Extract the [x, y] coordinate from the center of the cell holding the provided text.  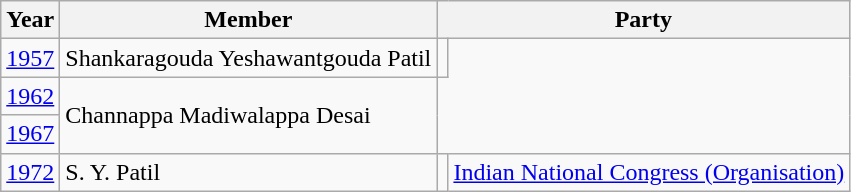
Indian National Congress (Organisation) [649, 172]
1972 [30, 172]
1957 [30, 58]
Year [30, 20]
Channappa Madiwalappa Desai [248, 115]
Member [248, 20]
1967 [30, 134]
Shankaragouda Yeshawantgouda Patil [248, 58]
1962 [30, 96]
S. Y. Patil [248, 172]
Party [644, 20]
